Output the [x, y] coordinate of the center of the cell containing the given text.  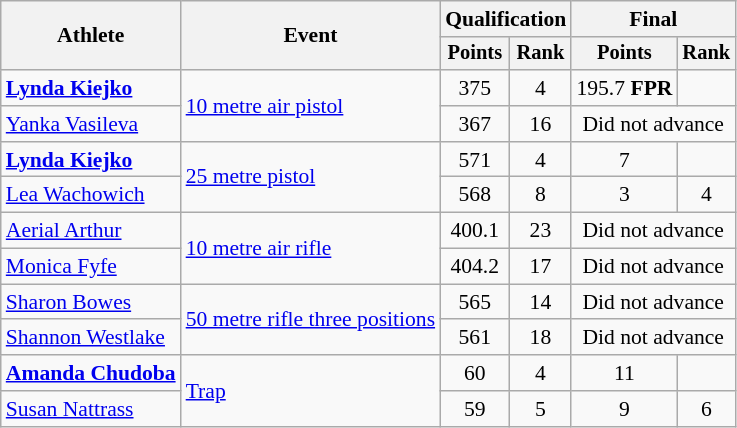
17 [540, 267]
10 metre air rifle [311, 248]
Yanka Vasileva [91, 124]
Athlete [91, 36]
Qualification [506, 19]
9 [624, 409]
23 [540, 231]
Lea Wachowich [91, 195]
8 [540, 195]
404.2 [474, 267]
16 [540, 124]
561 [474, 338]
571 [474, 160]
3 [624, 195]
195.7 FPR [624, 88]
59 [474, 409]
7 [624, 160]
Final [653, 19]
Amanda Chudoba [91, 373]
14 [540, 302]
568 [474, 195]
Aerial Arthur [91, 231]
50 metre rifle three positions [311, 320]
10 metre air pistol [311, 106]
565 [474, 302]
Trap [311, 390]
Event [311, 36]
18 [540, 338]
60 [474, 373]
6 [706, 409]
Susan Nattrass [91, 409]
Shannon Westlake [91, 338]
400.1 [474, 231]
367 [474, 124]
11 [624, 373]
Sharon Bowes [91, 302]
5 [540, 409]
Monica Fyfe [91, 267]
375 [474, 88]
25 metre pistol [311, 178]
